Find where the given text appears and provide that cell's center as [x, y] coordinate. 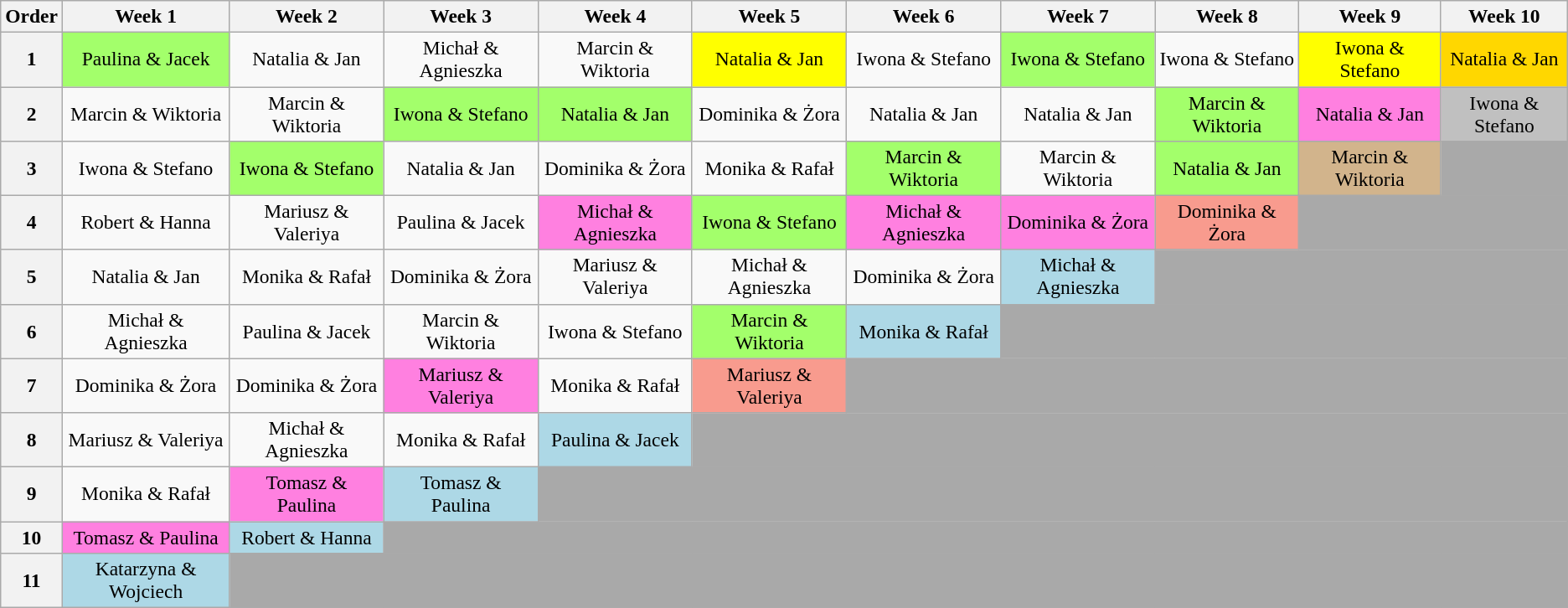
Week 6 [924, 16]
11 [32, 580]
8 [32, 439]
Week 5 [769, 16]
4 [32, 223]
Order [32, 16]
Week 1 [146, 16]
Week 9 [1370, 16]
9 [32, 494]
Katarzyna & Wojciech [146, 580]
Week 3 [461, 16]
Week 8 [1227, 16]
Week 4 [615, 16]
3 [32, 167]
Week 7 [1078, 16]
6 [32, 332]
10 [32, 537]
1 [32, 59]
Week 10 [1504, 16]
Week 2 [307, 16]
7 [32, 385]
5 [32, 276]
2 [32, 114]
